Provide the (x, y) coordinate of the cell's center where the given text is located.  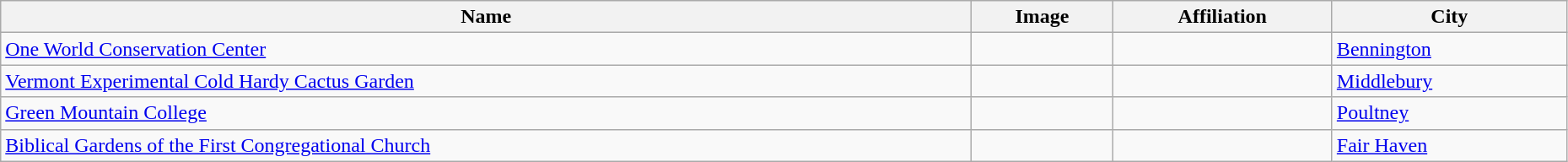
One World Conservation Center (486, 49)
Image (1043, 17)
Name (486, 17)
Bennington (1449, 49)
Affiliation (1222, 17)
Fair Haven (1449, 145)
Biblical Gardens of the First Congregational Church (486, 145)
Middlebury (1449, 81)
Poultney (1449, 113)
Green Mountain College (486, 113)
City (1449, 17)
Vermont Experimental Cold Hardy Cactus Garden (486, 81)
